Locate the cell with the specified text and output its [X, Y] center coordinate. 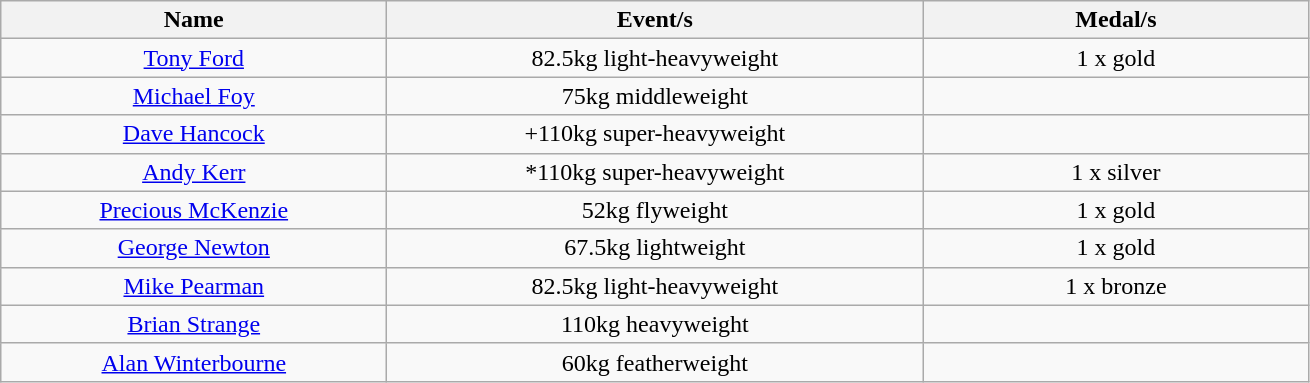
52kg flyweight [655, 210]
1 x silver [1116, 172]
Name [194, 20]
110kg heavyweight [655, 324]
Alan Winterbourne [194, 362]
1 x bronze [1116, 286]
*110kg super-heavyweight [655, 172]
75kg middleweight [655, 96]
60kg featherweight [655, 362]
+110kg super-heavyweight [655, 134]
Precious McKenzie [194, 210]
Medal/s [1116, 20]
Event/s [655, 20]
Dave Hancock [194, 134]
George Newton [194, 248]
Andy Kerr [194, 172]
Tony Ford [194, 58]
67.5kg lightweight [655, 248]
Mike Pearman [194, 286]
Michael Foy [194, 96]
Brian Strange [194, 324]
